Determine the [X, Y] coordinate at the center of the cell enclosing the given text.  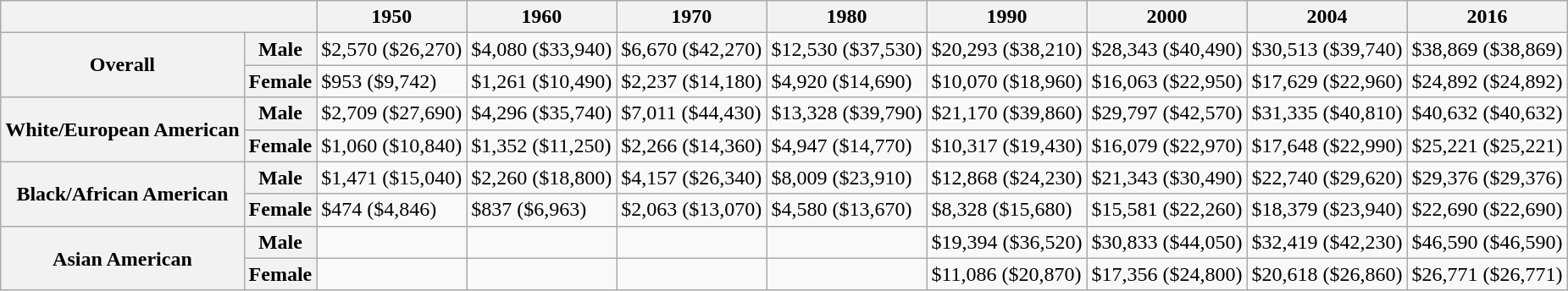
Asian American [122, 258]
1990 [1006, 17]
$4,947 ($14,770) [847, 145]
White/European American [122, 129]
$40,632 ($40,632) [1488, 113]
$4,920 ($14,690) [847, 81]
$11,086 ($20,870) [1006, 274]
$17,648 ($22,990) [1327, 145]
$12,868 ($24,230) [1006, 178]
$30,833 ($44,050) [1167, 242]
$2,266 ($14,360) [691, 145]
$1,060 ($10,840) [391, 145]
$28,343 ($40,490) [1167, 49]
2016 [1488, 17]
$20,618 ($26,860) [1327, 274]
$4,157 ($26,340) [691, 178]
$30,513 ($39,740) [1327, 49]
$46,590 ($46,590) [1488, 242]
$837 ($6,963) [542, 210]
1980 [847, 17]
$13,328 ($39,790) [847, 113]
$1,352 ($11,250) [542, 145]
$6,670 ($42,270) [691, 49]
$7,011 ($44,430) [691, 113]
$953 ($9,742) [391, 81]
$17,629 ($22,960) [1327, 81]
Black/African American [122, 194]
$8,009 ($23,910) [847, 178]
$10,070 ($18,960) [1006, 81]
$20,293 ($38,210) [1006, 49]
$12,530 ($37,530) [847, 49]
$15,581 ($22,260) [1167, 210]
$16,063 ($22,950) [1167, 81]
$1,261 ($10,490) [542, 81]
$22,740 ($29,620) [1327, 178]
$2,260 ($18,800) [542, 178]
$18,379 ($23,940) [1327, 210]
$24,892 ($24,892) [1488, 81]
$2,237 ($14,180) [691, 81]
2000 [1167, 17]
$29,376 ($29,376) [1488, 178]
$31,335 ($40,810) [1327, 113]
$21,170 ($39,860) [1006, 113]
$17,356 ($24,800) [1167, 274]
$10,317 ($19,430) [1006, 145]
1960 [542, 17]
1970 [691, 17]
$26,771 ($26,771) [1488, 274]
$19,394 ($36,520) [1006, 242]
$4,296 ($35,740) [542, 113]
$38,869 ($38,869) [1488, 49]
$1,471 ($15,040) [391, 178]
$25,221 ($25,221) [1488, 145]
$2,063 ($13,070) [691, 210]
$32,419 ($42,230) [1327, 242]
$4,080 ($33,940) [542, 49]
$4,580 ($13,670) [847, 210]
$2,709 ($27,690) [391, 113]
$29,797 ($42,570) [1167, 113]
Overall [122, 65]
$2,570 ($26,270) [391, 49]
$474 ($4,846) [391, 210]
$16,079 ($22,970) [1167, 145]
$8,328 ($15,680) [1006, 210]
1950 [391, 17]
$22,690 ($22,690) [1488, 210]
2004 [1327, 17]
$21,343 ($30,490) [1167, 178]
